Extract the (X, Y) coordinate from the center of the cell holding the provided text.  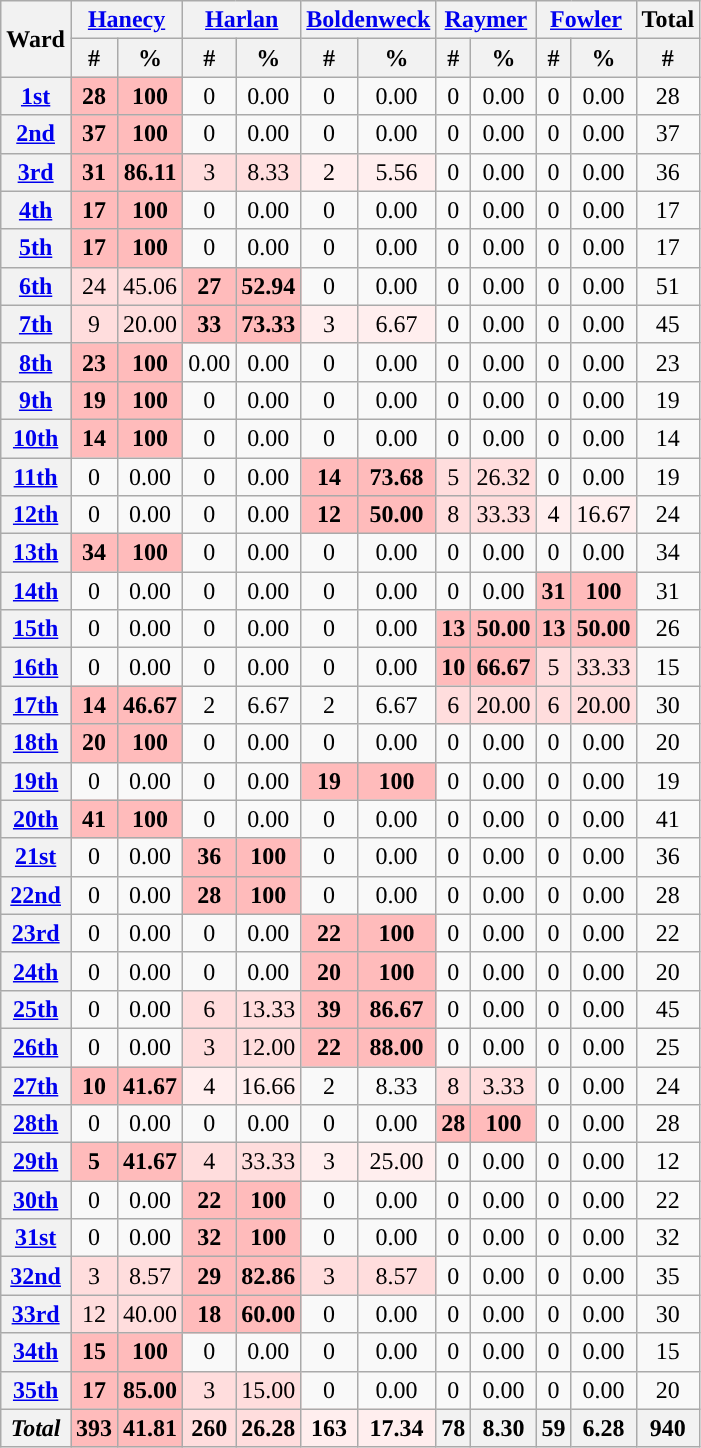
25th (36, 1009)
5th (36, 248)
23rd (36, 933)
5.56 (396, 172)
Ward (36, 39)
6.28 (604, 1428)
78 (454, 1428)
15th (36, 629)
Boldenweck (368, 20)
393 (94, 1428)
22nd (36, 895)
12th (36, 515)
24th (36, 971)
40.00 (150, 1314)
73.68 (396, 477)
6th (36, 286)
11th (36, 477)
4th (36, 210)
29th (36, 1162)
13.33 (268, 1009)
9th (36, 400)
27 (210, 286)
3.33 (504, 1085)
33rd (36, 1314)
51 (668, 286)
26 (668, 629)
25.00 (396, 1162)
88.00 (396, 1047)
60.00 (268, 1314)
26.32 (504, 477)
8.30 (504, 1428)
16th (36, 667)
14th (36, 591)
17.34 (396, 1428)
15.00 (268, 1390)
Harlan (242, 20)
28th (36, 1124)
3rd (36, 172)
21st (36, 857)
29 (210, 1276)
85.00 (150, 1390)
163 (330, 1428)
10th (36, 438)
31st (36, 1238)
59 (554, 1428)
39 (330, 1009)
35th (36, 1390)
13th (36, 553)
33 (210, 324)
Raymer (486, 20)
17th (36, 705)
9 (94, 324)
Fowler (586, 20)
18 (210, 1314)
86.11 (150, 172)
25 (668, 1047)
26th (36, 1047)
19th (36, 781)
82.86 (268, 1276)
16.67 (604, 515)
45.06 (150, 286)
7th (36, 324)
34th (36, 1352)
30th (36, 1200)
32nd (36, 1276)
66.67 (504, 667)
12.00 (268, 1047)
16.66 (268, 1085)
35 (668, 1276)
Hanecy (126, 20)
18th (36, 743)
86.67 (396, 1009)
940 (668, 1428)
20th (36, 819)
26.28 (268, 1428)
1st (36, 96)
8th (36, 362)
260 (210, 1428)
41.81 (150, 1428)
2nd (36, 134)
73.33 (268, 324)
52.94 (268, 286)
46.67 (150, 705)
27th (36, 1085)
